Provide the (x, y) coordinate of the cell's center where the given text is located.  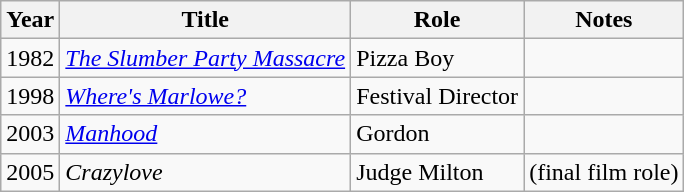
Festival Director (438, 96)
(final film role) (604, 172)
Gordon (438, 134)
Title (206, 20)
Year (30, 20)
Judge Milton (438, 172)
Crazylove (206, 172)
1998 (30, 96)
Role (438, 20)
Pizza Boy (438, 58)
Where's Marlowe? (206, 96)
2003 (30, 134)
2005 (30, 172)
The Slumber Party Massacre (206, 58)
1982 (30, 58)
Notes (604, 20)
Manhood (206, 134)
